Find where the given text appears and provide that cell's center as (X, Y) coordinate. 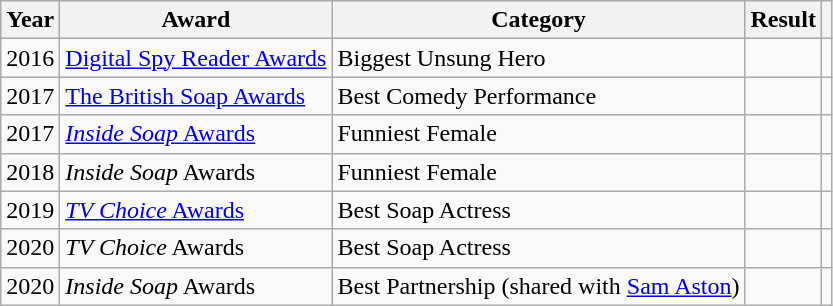
Digital Spy Reader Awards (196, 58)
Best Comedy Performance (538, 96)
Award (196, 20)
Category (538, 20)
2018 (30, 172)
The British Soap Awards (196, 96)
Best Partnership (shared with Sam Aston) (538, 286)
2016 (30, 58)
Result (783, 20)
2019 (30, 210)
Biggest Unsung Hero (538, 58)
Year (30, 20)
